Find where the given text appears and provide that cell's center as (x, y) coordinate. 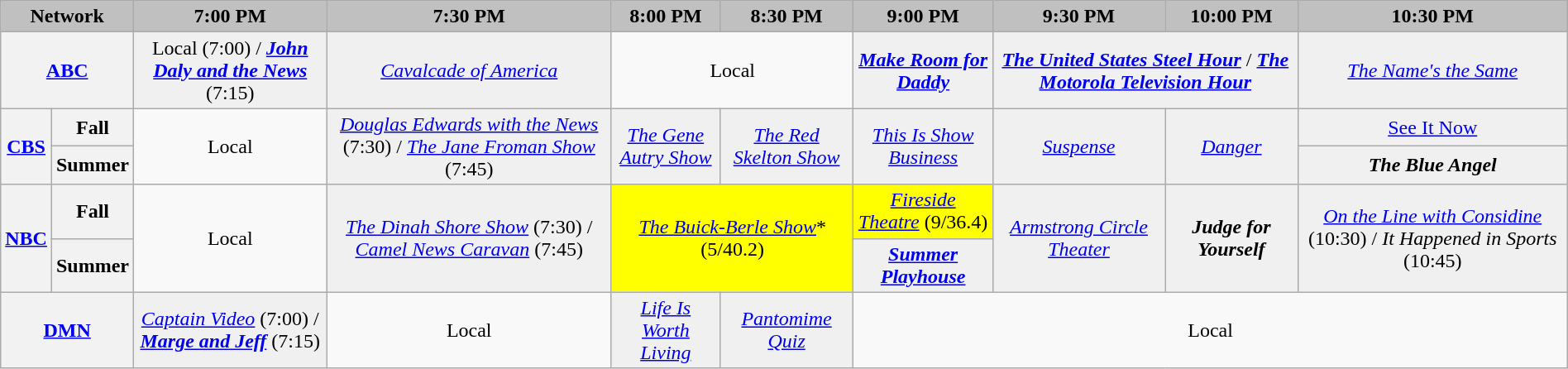
The Dinah Shore Show (7:30) / Camel News Caravan (7:45) (470, 238)
7:30 PM (470, 17)
10:00 PM (1232, 17)
The Name's the Same (1432, 70)
Pantomime Quiz (786, 330)
Judge for Yourself (1232, 238)
8:00 PM (665, 17)
Life Is Worth Living (665, 330)
The Blue Angel (1432, 165)
9:00 PM (923, 17)
This Is Show Business (923, 146)
Cavalcade of America (470, 70)
See It Now (1432, 127)
Armstrong Circle Theater (1078, 238)
DMN (68, 330)
The United States Steel Hour / The Motorola Television Hour (1145, 70)
The Gene Autry Show (665, 146)
9:30 PM (1078, 17)
10:30 PM (1432, 17)
7:00 PM (230, 17)
Local (7:00) / John Daly and the News (7:15) (230, 70)
Suspense (1078, 146)
Captain Video (7:00) / Marge and Jeff (7:15) (230, 330)
Danger (1232, 146)
NBC (26, 238)
8:30 PM (786, 17)
Douglas Edwards with the News (7:30) / The Jane Froman Show (7:45) (470, 146)
Summer Playhouse (923, 265)
Network (68, 17)
ABC (68, 70)
The Buick-Berle Show* (5/40.2) (732, 238)
Fireside Theatre (9/36.4) (923, 212)
Make Room for Daddy (923, 70)
On the Line with Considine (10:30) / It Happened in Sports (10:45) (1432, 238)
The Red Skelton Show (786, 146)
CBS (26, 146)
